From the cell containing the given text, extract its center point as [x, y] coordinate. 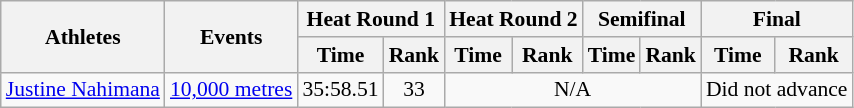
Heat Round 2 [513, 19]
Events [231, 36]
Final [777, 19]
10,000 metres [231, 90]
Did not advance [777, 90]
Heat Round 1 [370, 19]
33 [414, 90]
Semifinal [642, 19]
35:58.51 [340, 90]
Athletes [83, 36]
Justine Nahimana [83, 90]
N/A [572, 90]
